Scan for the cell matching the given text and deliver its (x, y) coordinate at center. 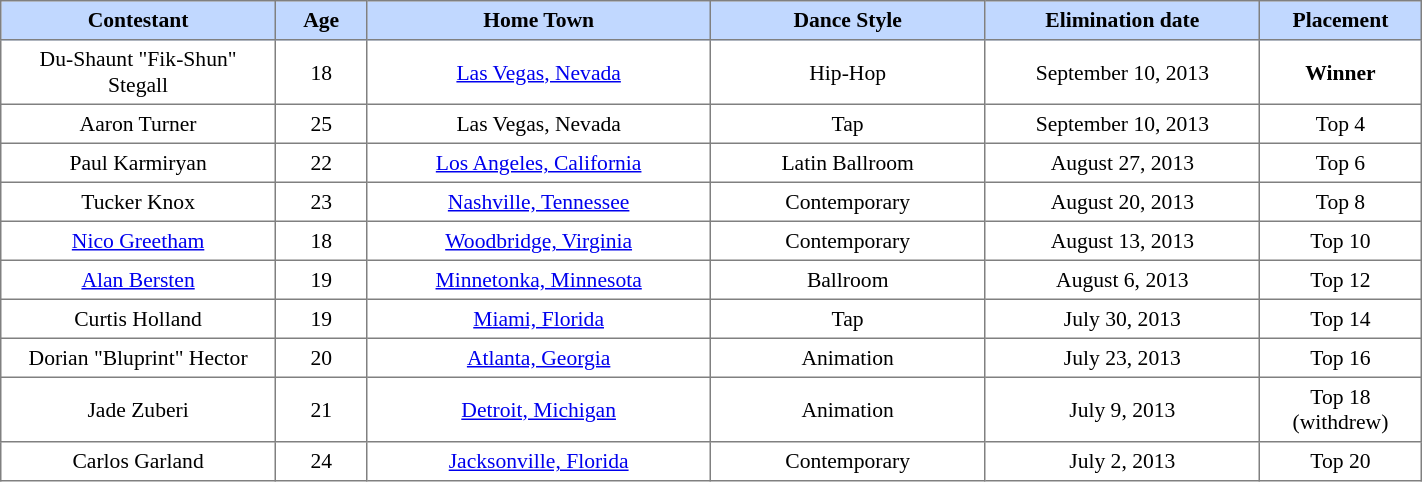
Paul Karmiryan (138, 162)
Jacksonville, Florida (538, 462)
August 20, 2013 (1122, 202)
Detroit, Michigan (538, 409)
Placement (1341, 20)
23 (321, 202)
Los Angeles, California (538, 162)
Du-Shaunt "Fik-Shun" Stegall (138, 72)
Hip-Hop (848, 72)
Aaron Turner (138, 124)
Curtis Holland (138, 318)
August 13, 2013 (1122, 240)
Top 12 (1341, 280)
Top 6 (1341, 162)
July 2, 2013 (1122, 462)
Nashville, Tennessee (538, 202)
21 (321, 409)
July 23, 2013 (1122, 358)
Top 18 (withdrew) (1341, 409)
Atlanta, Georgia (538, 358)
Top 10 (1341, 240)
Top 20 (1341, 462)
Woodbridge, Virginia (538, 240)
Alan Bersten (138, 280)
20 (321, 358)
Dorian "Bluprint" Hector (138, 358)
Winner (1341, 72)
Jade Zuberi (138, 409)
Top 14 (1341, 318)
Dance Style (848, 20)
August 27, 2013 (1122, 162)
Top 4 (1341, 124)
Nico Greetham (138, 240)
July 9, 2013 (1122, 409)
24 (321, 462)
Tucker Knox (138, 202)
Carlos Garland (138, 462)
Age (321, 20)
Latin Ballroom (848, 162)
Ballroom (848, 280)
Miami, Florida (538, 318)
July 30, 2013 (1122, 318)
Top 16 (1341, 358)
Contestant (138, 20)
Home Town (538, 20)
Minnetonka, Minnesota (538, 280)
22 (321, 162)
25 (321, 124)
August 6, 2013 (1122, 280)
Elimination date (1122, 20)
Top 8 (1341, 202)
